Extract the (X, Y) coordinate from the center of the cell holding the provided text.  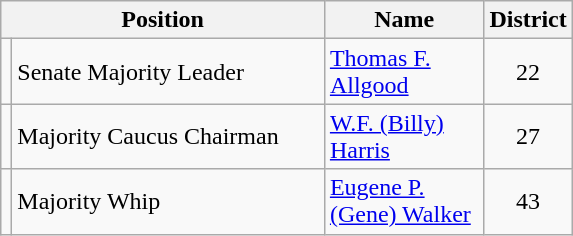
Senate Majority Leader (168, 72)
Eugene P. (Gene) Walker (404, 202)
Majority Caucus Chairman (168, 136)
W.F. (Billy) Harris (404, 136)
43 (528, 202)
Name (404, 20)
Thomas F. Allgood (404, 72)
Majority Whip (168, 202)
Position (163, 20)
27 (528, 136)
22 (528, 72)
District (528, 20)
